Return the (X, Y) coordinate for the center point of the cell that contains the specified text.  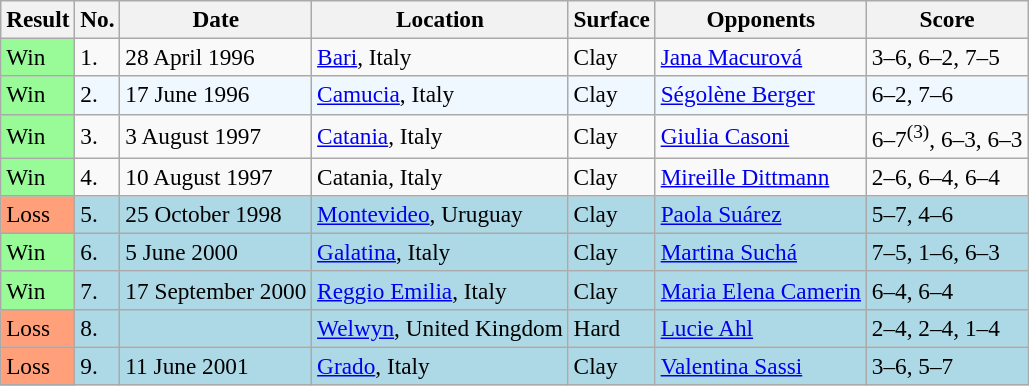
Valentina Sassi (760, 366)
Bari, Italy (440, 57)
Location (440, 19)
Ségolène Berger (760, 95)
9. (98, 366)
Maria Elena Camerin (760, 290)
28 April 1996 (216, 57)
2–4, 2–4, 1–4 (946, 328)
Hard (612, 328)
17 June 1996 (216, 95)
7. (98, 290)
8. (98, 328)
2. (98, 95)
Jana Macurová (760, 57)
11 June 2001 (216, 366)
Giulia Casoni (760, 136)
6–2, 7–6 (946, 95)
Grado, Italy (440, 366)
5. (98, 214)
Surface (612, 19)
2–6, 6–4, 6–4 (946, 177)
3. (98, 136)
5 June 2000 (216, 252)
25 October 1998 (216, 214)
3–6, 6–2, 7–5 (946, 57)
Welwyn, United Kingdom (440, 328)
17 September 2000 (216, 290)
Reggio Emilia, Italy (440, 290)
Paola Suárez (760, 214)
6–7(3), 6–3, 6–3 (946, 136)
3 August 1997 (216, 136)
Montevideo, Uruguay (440, 214)
7–5, 1–6, 6–3 (946, 252)
Result (38, 19)
4. (98, 177)
Date (216, 19)
Opponents (760, 19)
Martina Suchá (760, 252)
10 August 1997 (216, 177)
3–6, 5–7 (946, 366)
Score (946, 19)
No. (98, 19)
1. (98, 57)
Lucie Ahl (760, 328)
Camucia, Italy (440, 95)
6. (98, 252)
6–4, 6–4 (946, 290)
Mireille Dittmann (760, 177)
5–7, 4–6 (946, 214)
Galatina, Italy (440, 252)
